Identify which cell holds the provided text, then report its (x, y) central coordinate. 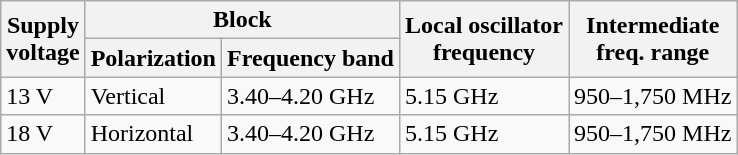
18 V (43, 134)
Vertical (153, 96)
Intermediate freq. range (653, 39)
Supply voltage (43, 39)
13 V (43, 96)
Local oscillator frequency (484, 39)
Horizontal (153, 134)
Polarization (153, 58)
Block (242, 20)
Frequency band (311, 58)
